Extract the (x, y) coordinate from the center of the cell holding the provided text.  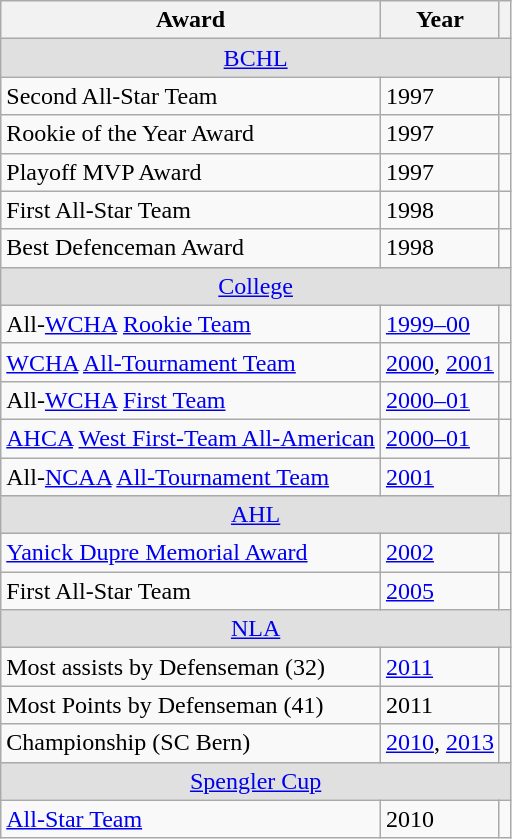
1999–00 (440, 324)
WCHA All-Tournament Team (191, 362)
Playoff MVP Award (191, 172)
Yanick Dupre Memorial Award (191, 553)
Spengler Cup (256, 781)
All-WCHA Rookie Team (191, 324)
BCHL (256, 58)
2010, 2013 (440, 743)
All-NCAA All-Tournament Team (191, 477)
2000, 2001 (440, 362)
2002 (440, 553)
NLA (256, 629)
AHCA West First-Team All-American (191, 438)
College (256, 286)
Most assists by Defenseman (32) (191, 667)
All-Star Team (191, 819)
Second All-Star Team (191, 96)
All-WCHA First Team (191, 400)
2001 (440, 477)
Most Points by Defenseman (41) (191, 705)
Rookie of the Year Award (191, 134)
Best Defenceman Award (191, 248)
Year (440, 20)
Award (191, 20)
2010 (440, 819)
AHL (256, 515)
Championship (SC Bern) (191, 743)
2005 (440, 591)
